Return [x, y] of the center of cell containing provided text 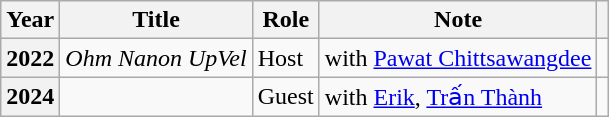
Ohm Nanon UpVel [156, 58]
2024 [30, 97]
Year [30, 20]
Host [286, 58]
Role [286, 20]
with Pawat Chittsawangdee [458, 58]
Title [156, 20]
2022 [30, 58]
with Erik, Trấn Thành [458, 97]
Guest [286, 97]
Note [458, 20]
